Return [X, Y] of the center of cell containing provided text 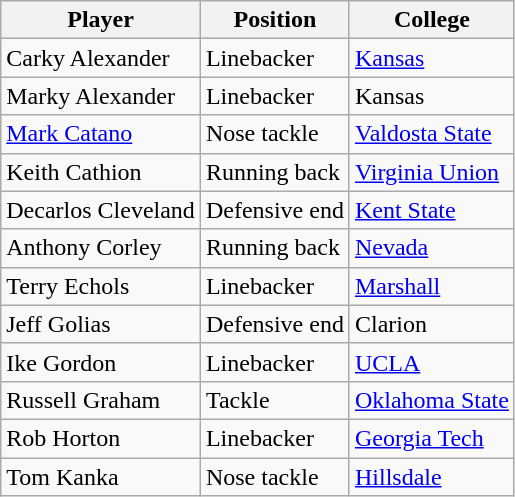
Player [101, 20]
Carky Alexander [101, 58]
Anthony Corley [101, 248]
College [432, 20]
Rob Horton [101, 438]
Kent State [432, 210]
Marky Alexander [101, 96]
Russell Graham [101, 400]
Marshall [432, 286]
Jeff Golias [101, 324]
Virginia Union [432, 172]
Position [274, 20]
Clarion [432, 324]
Ike Gordon [101, 362]
Georgia Tech [432, 438]
Keith Cathion [101, 172]
Tackle [274, 400]
Nevada [432, 248]
Terry Echols [101, 286]
Oklahoma State [432, 400]
Valdosta State [432, 134]
Decarlos Cleveland [101, 210]
UCLA [432, 362]
Mark Catano [101, 134]
Tom Kanka [101, 477]
Hillsdale [432, 477]
